Detect which cell encompasses the target text, then output its [x, y] center coordinate. 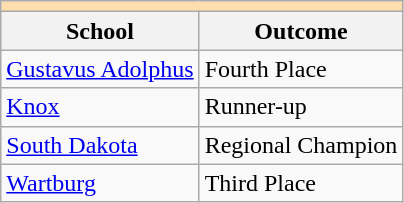
Third Place [301, 183]
South Dakota [100, 145]
School [100, 31]
Runner-up [301, 107]
Outcome [301, 31]
Regional Champion [301, 145]
Gustavus Adolphus [100, 69]
Knox [100, 107]
Wartburg [100, 183]
Fourth Place [301, 69]
